Capture the cell that displays the provided text and extract its [x, y] central coordinate. 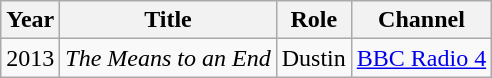
2013 [30, 58]
The Means to an End [168, 58]
Year [30, 20]
Title [168, 20]
BBC Radio 4 [421, 58]
Channel [421, 20]
Role [314, 20]
Dustin [314, 58]
